Return the [x, y] coordinate for the center point of the cell that contains the specified text.  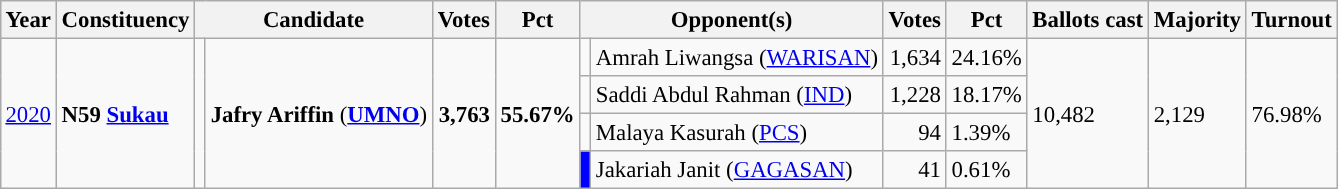
1,228 [914, 95]
3,763 [464, 113]
0.61% [986, 170]
Constituency [125, 20]
24.16% [986, 57]
76.98% [1292, 113]
10,482 [1088, 113]
Candidate [314, 20]
Jafry Ariffin (UMNO) [318, 113]
Malaya Kasurah (PCS) [736, 133]
2,129 [1197, 113]
55.67% [538, 113]
Majority [1197, 20]
94 [914, 133]
Jakariah Janit (GAGASAN) [736, 170]
1.39% [986, 133]
41 [914, 170]
Amrah Liwangsa (WARISAN) [736, 57]
Ballots cast [1088, 20]
18.17% [986, 95]
Turnout [1292, 20]
Year [28, 20]
N59 Sukau [125, 113]
Saddi Abdul Rahman (IND) [736, 95]
1,634 [914, 57]
2020 [28, 113]
Opponent(s) [732, 20]
